For the text-containing cell, return its midpoint in [x, y] coordinate format. 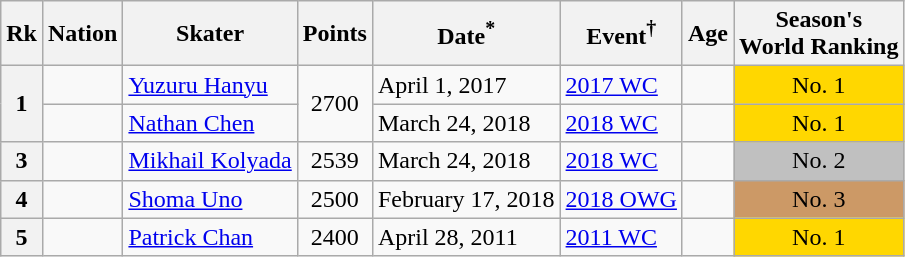
5 [22, 237]
No. 3 [819, 199]
2539 [334, 161]
April 28, 2011 [466, 237]
2017 WC [621, 85]
Points [334, 34]
Season'sWorld Ranking [819, 34]
Skater [210, 34]
February 17, 2018 [466, 199]
Rk [22, 34]
Yuzuru Hanyu [210, 85]
2400 [334, 237]
Age [708, 34]
1 [22, 104]
No. 2 [819, 161]
2018 OWG [621, 199]
2500 [334, 199]
April 1, 2017 [466, 85]
Date* [466, 34]
4 [22, 199]
2700 [334, 104]
Nation [82, 34]
Mikhail Kolyada [210, 161]
Event† [621, 34]
Shoma Uno [210, 199]
2011 WC [621, 237]
Patrick Chan [210, 237]
3 [22, 161]
Nathan Chen [210, 123]
